From the cell containing the given text, extract its center point as [X, Y] coordinate. 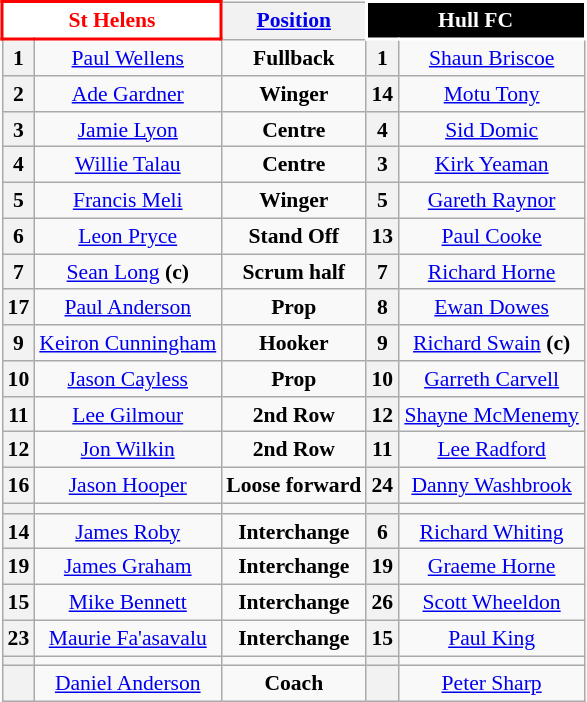
James Graham [128, 567]
Richard Whiting [492, 531]
Position [294, 20]
24 [382, 485]
23 [19, 638]
2 [19, 94]
Sean Long (c) [128, 272]
Leon Pryce [128, 236]
Jason Hooper [128, 485]
St Helens [112, 20]
Lee Radford [492, 450]
Motu Tony [492, 94]
Loose forward [294, 485]
Ade Gardner [128, 94]
Kirk Yeaman [492, 165]
Stand Off [294, 236]
Shaun Briscoe [492, 57]
James Roby [128, 531]
Lee Gilmour [128, 414]
Jon Wilkin [128, 450]
Jamie Lyon [128, 129]
Richard Horne [492, 272]
8 [382, 307]
Francis Meli [128, 200]
Gareth Raynor [492, 200]
26 [382, 602]
Richard Swain (c) [492, 343]
Graeme Horne [492, 567]
Willie Talau [128, 165]
Hooker [294, 343]
Garreth Carvell [492, 379]
Hull FC [476, 20]
Ewan Dowes [492, 307]
Paul Anderson [128, 307]
Scott Wheeldon [492, 602]
Paul King [492, 638]
Daniel Anderson [128, 684]
Maurie Fa'asavalu [128, 638]
Jason Cayless [128, 379]
Paul Cooke [492, 236]
Scrum half [294, 272]
Fullback [294, 57]
Sid Domic [492, 129]
Coach [294, 684]
Peter Sharp [492, 684]
Mike Bennett [128, 602]
13 [382, 236]
Keiron Cunningham [128, 343]
Shayne McMenemy [492, 414]
17 [19, 307]
16 [19, 485]
Danny Washbrook [492, 485]
Paul Wellens [128, 57]
